Capture the cell that displays the provided text and extract its [X, Y] central coordinate. 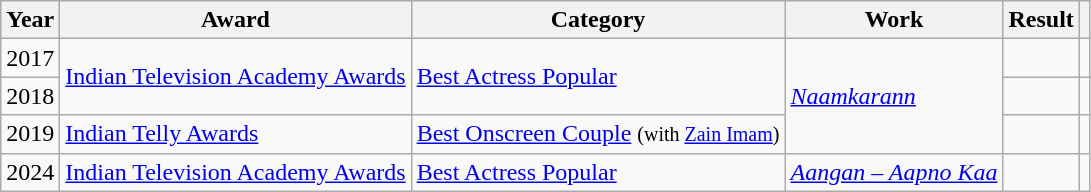
Aangan – Aapno Kaa [894, 172]
2017 [30, 58]
2019 [30, 134]
2018 [30, 96]
Work [894, 20]
2024 [30, 172]
Category [598, 20]
Best Onscreen Couple (with Zain Imam) [598, 134]
Award [236, 20]
Naamkarann [894, 96]
Indian Telly Awards [236, 134]
Result [1041, 20]
Year [30, 20]
